Provide the (X, Y) coordinate of the cell's center where the given text is located.  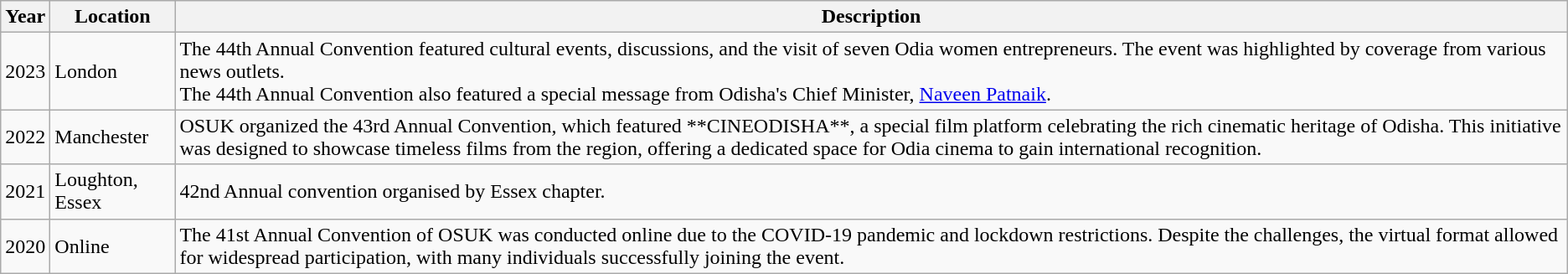
2023 (25, 71)
2021 (25, 191)
Loughton, Essex (112, 191)
Manchester (112, 137)
Online (112, 246)
Description (871, 17)
2020 (25, 246)
2022 (25, 137)
London (112, 71)
Location (112, 17)
Year (25, 17)
42nd Annual convention organised by Essex chapter. (871, 191)
